From the cell containing the given text, extract its center point as (x, y) coordinate. 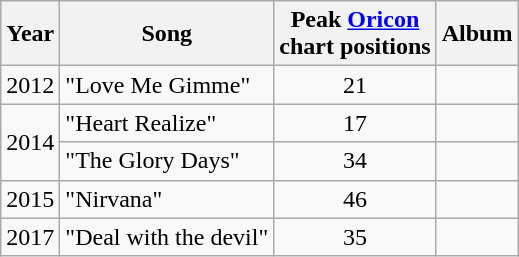
2014 (30, 142)
"Deal with the devil" (167, 237)
"The Glory Days" (167, 161)
Song (167, 34)
17 (355, 123)
Album (477, 34)
"Nirvana" (167, 199)
35 (355, 237)
21 (355, 85)
Peak Oricon chart positions (355, 34)
2017 (30, 237)
2012 (30, 85)
34 (355, 161)
"Love Me Gimme" (167, 85)
"Heart Realize" (167, 123)
Year (30, 34)
46 (355, 199)
2015 (30, 199)
